Capture the cell that displays the provided text and extract its (x, y) central coordinate. 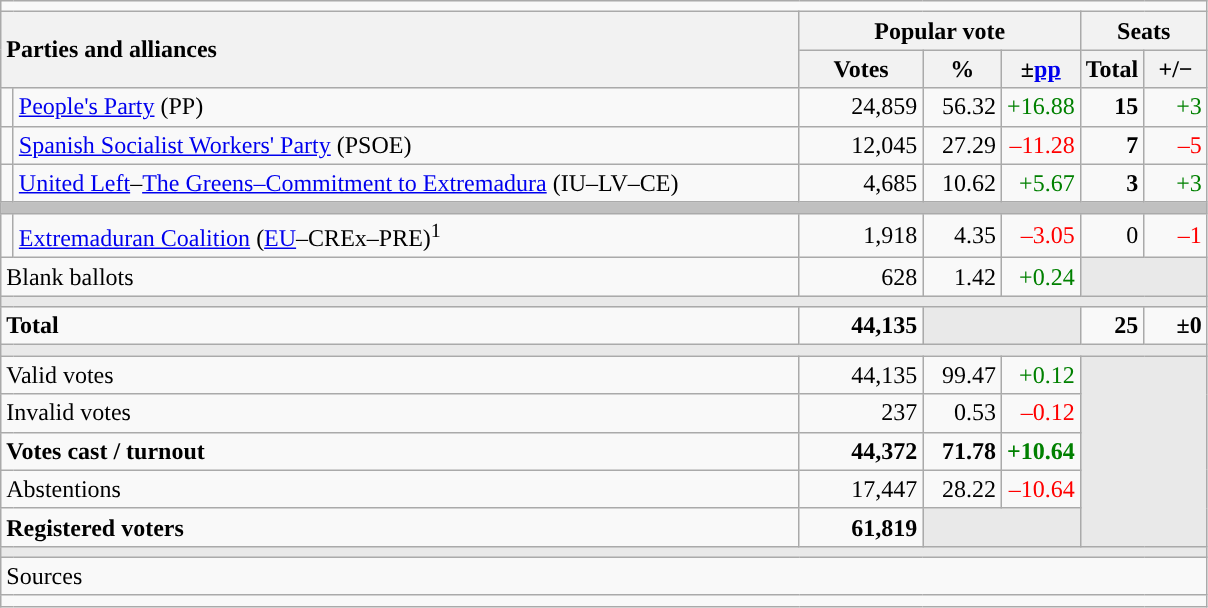
–11.28 (1040, 145)
% (962, 69)
Extremaduran Coalition (EU–CREx–PRE)1 (406, 236)
United Left–The Greens–Commitment to Extremadura (IU–LV–CE) (406, 183)
15 (1112, 107)
–5 (1176, 145)
27.29 (962, 145)
99.47 (962, 375)
Spanish Socialist Workers' Party (PSOE) (406, 145)
4.35 (962, 236)
24,859 (861, 107)
4,685 (861, 183)
–1 (1176, 236)
–10.64 (1040, 489)
Popular vote (940, 31)
±0 (1176, 326)
+5.67 (1040, 183)
+/− (1176, 69)
71.78 (962, 451)
25 (1112, 326)
Registered voters (400, 527)
+10.64 (1040, 451)
+16.88 (1040, 107)
3 (1112, 183)
–0.12 (1040, 413)
±pp (1040, 69)
+0.24 (1040, 277)
Parties and alliances (400, 50)
44,372 (861, 451)
28.22 (962, 489)
17,447 (861, 489)
56.32 (962, 107)
1.42 (962, 277)
Blank ballots (400, 277)
People's Party (PP) (406, 107)
Votes (861, 69)
Valid votes (400, 375)
–3.05 (1040, 236)
628 (861, 277)
10.62 (962, 183)
Seats (1144, 31)
Invalid votes (400, 413)
+0.12 (1040, 375)
12,045 (861, 145)
Votes cast / turnout (400, 451)
237 (861, 413)
61,819 (861, 527)
1,918 (861, 236)
7 (1112, 145)
Abstentions (400, 489)
0.53 (962, 413)
Sources (604, 576)
0 (1112, 236)
